Pinpoint the cell where the given text exists, returning its [X, Y] midpoint coordinate. 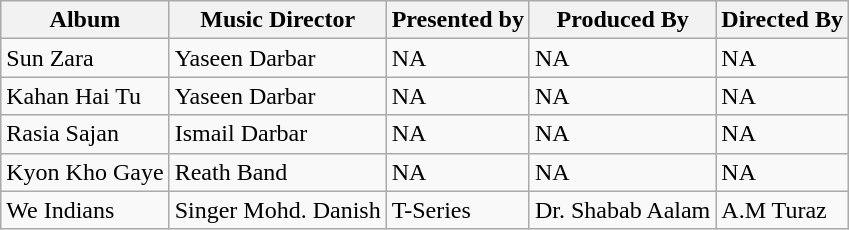
We Indians [85, 210]
Kahan Hai Tu [85, 96]
Ismail Darbar [278, 134]
Album [85, 20]
Dr. Shabab Aalam [622, 210]
Sun Zara [85, 58]
Reath Band [278, 172]
Presented by [458, 20]
A.M Turaz [782, 210]
Music Director [278, 20]
Produced By [622, 20]
Singer Mohd. Danish [278, 210]
Directed By [782, 20]
Rasia Sajan [85, 134]
Kyon Kho Gaye [85, 172]
T-Series [458, 210]
